Find where the given text appears and provide that cell's center as [X, Y] coordinate. 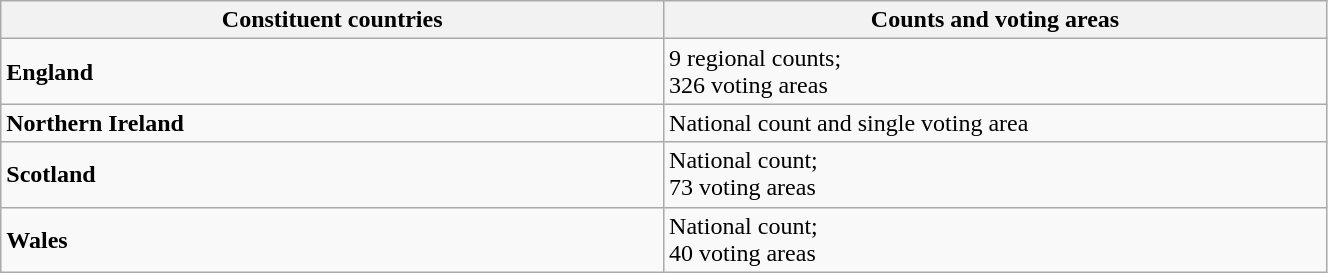
Constituent countries [332, 20]
Scotland [332, 174]
National count;40 voting areas [996, 240]
England [332, 72]
National count and single voting area [996, 123]
National count;73 voting areas [996, 174]
Northern Ireland [332, 123]
Counts and voting areas [996, 20]
9 regional counts;326 voting areas [996, 72]
Wales [332, 240]
